For the text-containing cell, return its midpoint in [x, y] coordinate format. 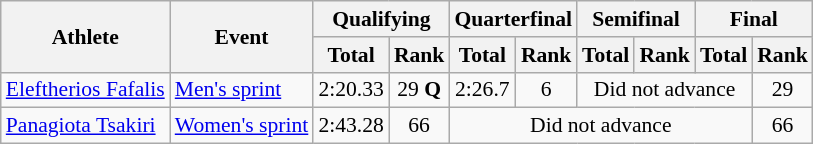
Women's sprint [242, 126]
2:20.33 [350, 90]
Panagiota Tsakiri [86, 126]
Eleftherios Fafalis [86, 90]
Semifinal [636, 19]
29 [782, 90]
Final [754, 19]
Athlete [86, 36]
2:43.28 [350, 126]
Quarterfinal [513, 19]
Qualifying [381, 19]
Event [242, 36]
Men's sprint [242, 90]
2:26.7 [482, 90]
29 Q [420, 90]
6 [546, 90]
